Return the [X, Y] coordinate for the center point of the cell that contains the specified text.  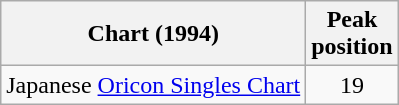
19 [352, 85]
Chart (1994) [154, 34]
Peakposition [352, 34]
Japanese Oricon Singles Chart [154, 85]
